Provide the [x, y] coordinate of the cell's center where the given text is located.  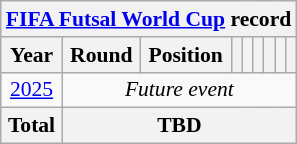
Year [32, 55]
2025 [32, 90]
Total [32, 126]
Future event [179, 90]
Round [101, 55]
FIFA Futsal World Cup record [149, 19]
TBD [179, 126]
Position [186, 55]
